For the text-containing cell, return its midpoint in [x, y] coordinate format. 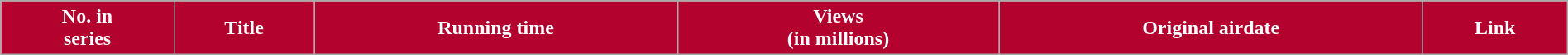
Running time [496, 28]
Link [1495, 28]
Original airdate [1211, 28]
No. inseries [88, 28]
Title [244, 28]
Views(in millions) [839, 28]
